Pinpoint the cell where the given text exists, returning its (x, y) midpoint coordinate. 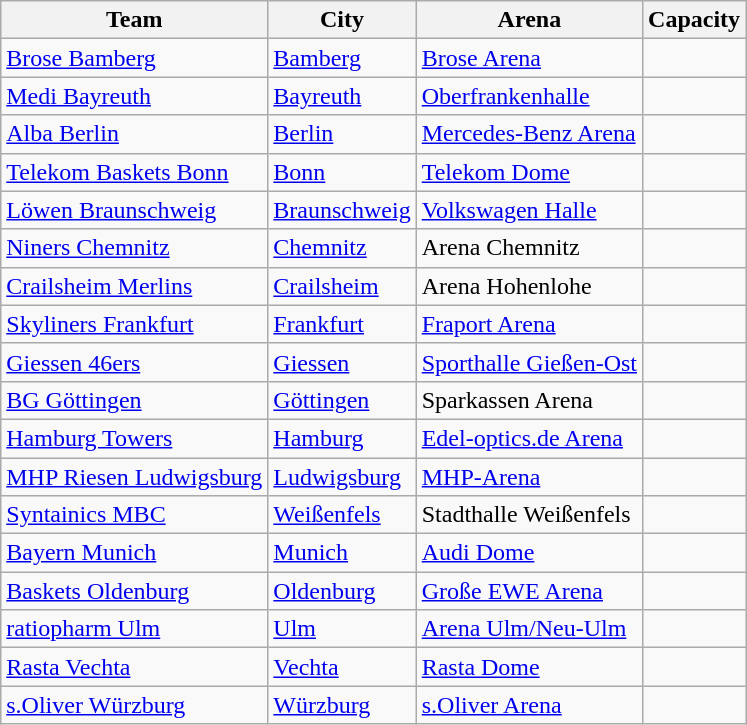
Oldenburg (342, 591)
Telekom Baskets Bonn (134, 172)
Alba Berlin (134, 134)
Stadthalle Weißenfels (529, 515)
Giessen (342, 362)
Bamberg (342, 58)
Große EWE Arena (529, 591)
MHP-Arena (529, 477)
Arena Ulm/Neu-Ulm (529, 629)
Rasta Dome (529, 667)
Munich (342, 553)
s.Oliver Würzburg (134, 705)
Medi Bayreuth (134, 96)
Fraport Arena (529, 324)
City (342, 20)
Skyliners Frankfurt (134, 324)
Ludwigsburg (342, 477)
Sparkassen Arena (529, 400)
Audi Dome (529, 553)
Team (134, 20)
Vechta (342, 667)
Baskets Oldenburg (134, 591)
Oberfrankenhalle (529, 96)
Crailsheim (342, 286)
Braunschweig (342, 210)
Löwen Braunschweig (134, 210)
Capacity (694, 20)
Syntainics MBC (134, 515)
Würzburg (342, 705)
MHP Riesen Ludwigsburg (134, 477)
Sporthalle Gießen-Ost (529, 362)
Frankfurt (342, 324)
Bonn (342, 172)
ratiopharm Ulm (134, 629)
Niners Chemnitz (134, 248)
Ulm (342, 629)
Arena Hohenlohe (529, 286)
Weißenfels (342, 515)
s.Oliver Arena (529, 705)
Giessen 46ers (134, 362)
Brose Arena (529, 58)
Arena (529, 20)
Bayern Munich (134, 553)
Bayreuth (342, 96)
Göttingen (342, 400)
Edel-optics.de Arena (529, 438)
Rasta Vechta (134, 667)
Chemnitz (342, 248)
Berlin (342, 134)
Hamburg (342, 438)
Volkswagen Halle (529, 210)
Telekom Dome (529, 172)
Mercedes-Benz Arena (529, 134)
BG Göttingen (134, 400)
Arena Chemnitz (529, 248)
Brose Bamberg (134, 58)
Crailsheim Merlins (134, 286)
Hamburg Towers (134, 438)
